From the cell containing the given text, extract its center point as [X, Y] coordinate. 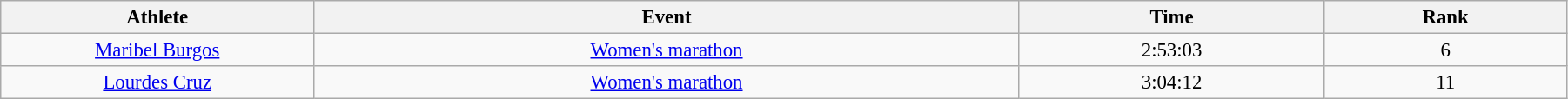
11 [1446, 82]
Lourdes Cruz [157, 82]
6 [1446, 50]
Time [1171, 17]
Maribel Burgos [157, 50]
Rank [1446, 17]
2:53:03 [1171, 50]
Athlete [157, 17]
Event [667, 17]
3:04:12 [1171, 82]
